Detect which cell encompasses the target text, then output its [x, y] center coordinate. 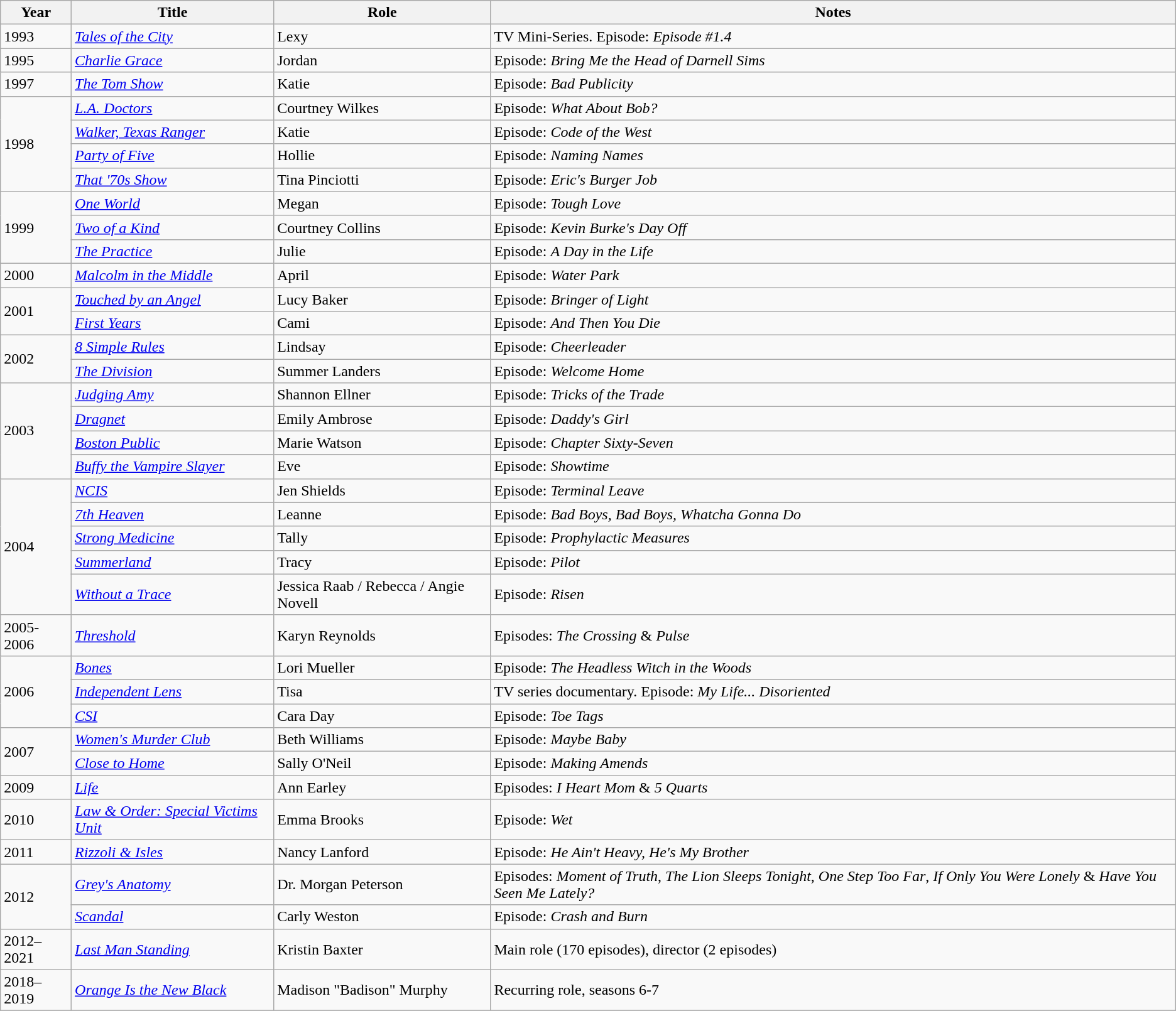
Tally [382, 538]
Kristin Baxter [382, 949]
Madison "Badison" Murphy [382, 990]
Lexy [382, 36]
1995 [36, 60]
Episode: Eric's Burger Job [833, 180]
Recurring role, seasons 6-7 [833, 990]
CSI [173, 715]
Shannon Ellner [382, 395]
L.A. Doctors [173, 108]
Summerland [173, 562]
Close to Home [173, 764]
First Years [173, 323]
Episode: Kevin Burke's Day Off [833, 227]
Karyn Reynolds [382, 635]
That '70s Show [173, 180]
Episode: Toe Tags [833, 715]
Episode: Showtime [833, 467]
Lucy Baker [382, 300]
2005-2006 [36, 635]
2000 [36, 275]
1993 [36, 36]
Episode: Daddy's Girl [833, 419]
Episode: A Day in the Life [833, 251]
Grey's Anatomy [173, 884]
Episode: Crash and Burn [833, 917]
Notes [833, 13]
Orange Is the New Black [173, 990]
2007 [36, 752]
Episode: Cheerleader [833, 347]
Episode: Tricks of the Trade [833, 395]
Dr. Morgan Peterson [382, 884]
8 Simple Rules [173, 347]
Summer Landers [382, 371]
Episode: Wet [833, 820]
Two of a Kind [173, 227]
The Tom Show [173, 84]
Cami [382, 323]
Episode: Code of the West [833, 132]
Episode: Bad Boys, Bad Boys, Whatcha Gonna Do [833, 514]
Malcolm in the Middle [173, 275]
Bones [173, 668]
2018–2019 [36, 990]
Jessica Raab / Rebecca / Angie Novell [382, 594]
Tisa [382, 691]
Episode: And Then You Die [833, 323]
Episode: Risen [833, 594]
Buffy the Vampire Slayer [173, 467]
Strong Medicine [173, 538]
Episode: Bad Publicity [833, 84]
Jordan [382, 60]
Women's Murder Club [173, 740]
2009 [36, 787]
Title [173, 13]
TV series documentary. Episode: My Life... Disoriented [833, 691]
Walker, Texas Ranger [173, 132]
2010 [36, 820]
Episode: Maybe Baby [833, 740]
2006 [36, 691]
Boston Public [173, 443]
Eve [382, 467]
Life [173, 787]
Scandal [173, 917]
April [382, 275]
TV Mini-Series. Episode: Episode #1.4 [833, 36]
Cara Day [382, 715]
The Practice [173, 251]
Tracy [382, 562]
Sally O'Neil [382, 764]
Jen Shields [382, 490]
Last Man Standing [173, 949]
Judging Amy [173, 395]
Episode: The Headless Witch in the Woods [833, 668]
Episode: Pilot [833, 562]
1998 [36, 144]
Charlie Grace [173, 60]
Tales of the City [173, 36]
Party of Five [173, 156]
Megan [382, 203]
2002 [36, 359]
Dragnet [173, 419]
Without a Trace [173, 594]
Episodes: The Crossing & Pulse [833, 635]
Episode: Prophylactic Measures [833, 538]
Emily Ambrose [382, 419]
Threshold [173, 635]
2012 [36, 897]
Beth Williams [382, 740]
Nancy Lanford [382, 852]
2001 [36, 311]
Courtney Wilkes [382, 108]
Lindsay [382, 347]
Lori Mueller [382, 668]
Episode: Making Amends [833, 764]
Episode: Chapter Sixty-Seven [833, 443]
Episode: Bring Me the Head of Darnell Sims [833, 60]
Episodes: I Heart Mom & 5 Quarts [833, 787]
The Division [173, 371]
Episode: Tough Love [833, 203]
Carly Weston [382, 917]
One World [173, 203]
7th Heaven [173, 514]
Main role (170 episodes), director (2 episodes) [833, 949]
Law & Order: Special Victims Unit [173, 820]
NCIS [173, 490]
Courtney Collins [382, 227]
Episodes: Moment of Truth, The Lion Sleeps Tonight, One Step Too Far, If Only You Were Lonely & Have You Seen Me Lately? [833, 884]
Hollie [382, 156]
2003 [36, 431]
Episode: Welcome Home [833, 371]
Episode: Naming Names [833, 156]
Leanne [382, 514]
Episode: He Ain't Heavy, He's My Brother [833, 852]
2012–2021 [36, 949]
Ann Earley [382, 787]
Julie [382, 251]
Tina Pinciotti [382, 180]
Role [382, 13]
1999 [36, 227]
Touched by an Angel [173, 300]
2004 [36, 546]
Year [36, 13]
2011 [36, 852]
Episode: What About Bob? [833, 108]
1997 [36, 84]
Episode: Bringer of Light [833, 300]
Episode: Water Park [833, 275]
Rizzoli & Isles [173, 852]
Marie Watson [382, 443]
Emma Brooks [382, 820]
Independent Lens [173, 691]
Episode: Terminal Leave [833, 490]
